Return the (X, Y) coordinate for the center point of the cell that contains the specified text.  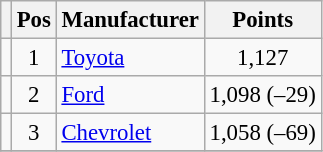
1,127 (262, 58)
Ford (130, 95)
Chevrolet (130, 133)
2 (34, 95)
Points (262, 20)
Pos (34, 20)
1,058 (–69) (262, 133)
1 (34, 58)
1,098 (–29) (262, 95)
3 (34, 133)
Toyota (130, 58)
Manufacturer (130, 20)
